From the cell containing the given text, extract its center point as [x, y] coordinate. 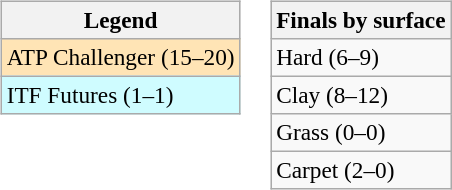
Clay (8–12) [361, 95]
ATP Challenger (15–20) [120, 57]
Carpet (2–0) [361, 171]
ITF Futures (1–1) [120, 95]
Finals by surface [361, 20]
Hard (6–9) [361, 57]
Grass (0–0) [361, 133]
Legend [120, 20]
